Extract the [X, Y] coordinate from the center of the cell holding the provided text.  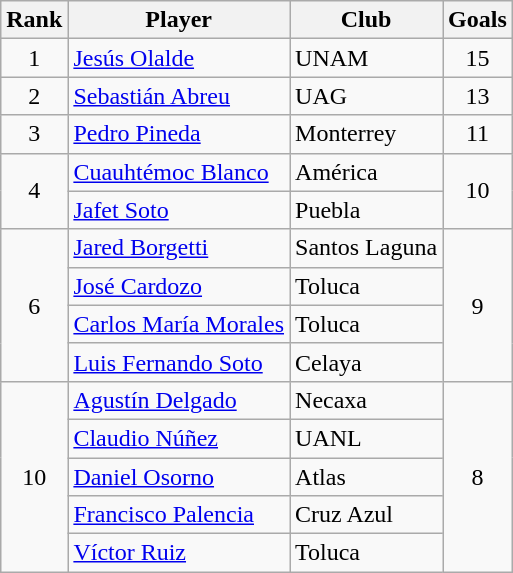
Jafet Soto [179, 210]
Club [366, 20]
Daniel Osorno [179, 477]
6 [34, 305]
UNAM [366, 58]
9 [478, 305]
UAG [366, 96]
UANL [366, 438]
Monterrey [366, 134]
2 [34, 96]
4 [34, 191]
15 [478, 58]
Cruz Azul [366, 515]
América [366, 172]
Francisco Palencia [179, 515]
Celaya [366, 362]
Claudio Núñez [179, 438]
Puebla [366, 210]
Agustín Delgado [179, 400]
Jared Borgetti [179, 248]
Pedro Pineda [179, 134]
Jesús Olalde [179, 58]
13 [478, 96]
Necaxa [366, 400]
Luis Fernando Soto [179, 362]
José Cardozo [179, 286]
8 [478, 476]
1 [34, 58]
Carlos María Morales [179, 324]
Sebastián Abreu [179, 96]
Víctor Ruiz [179, 553]
Goals [478, 20]
3 [34, 134]
Atlas [366, 477]
Rank [34, 20]
Cuauhtémoc Blanco [179, 172]
Santos Laguna [366, 248]
11 [478, 134]
Player [179, 20]
